Scan for the cell matching the given text and deliver its (x, y) coordinate at center. 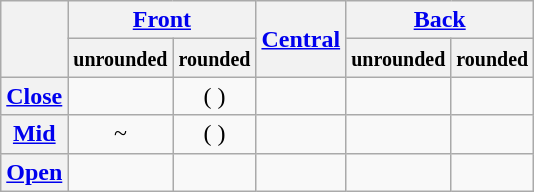
Mid (34, 134)
Front (162, 20)
~ (120, 134)
Open (34, 172)
Central (301, 39)
Back (440, 20)
Close (34, 96)
